Extract the [x, y] coordinate from the center of the cell holding the provided text.  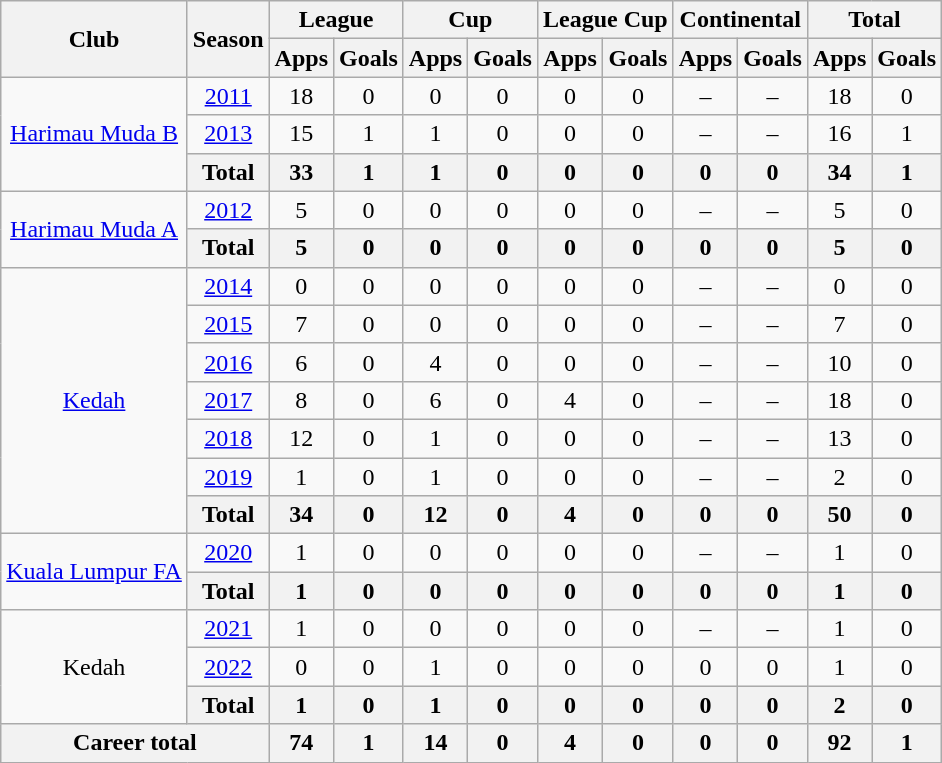
15 [301, 134]
10 [839, 362]
14 [435, 743]
2019 [228, 477]
2014 [228, 286]
8 [301, 400]
Career total [135, 743]
2017 [228, 400]
50 [839, 515]
Cup [470, 20]
33 [301, 172]
League [336, 20]
Harimau Muda B [94, 134]
2011 [228, 96]
Season [228, 39]
Continental [740, 20]
2016 [228, 362]
2021 [228, 629]
16 [839, 134]
2013 [228, 134]
13 [839, 438]
2012 [228, 210]
2022 [228, 667]
2020 [228, 553]
Club [94, 39]
Harimau Muda A [94, 229]
92 [839, 743]
League Cup [605, 20]
Kuala Lumpur FA [94, 572]
2015 [228, 324]
2018 [228, 438]
74 [301, 743]
